From the cell containing the given text, extract its center point as [X, Y] coordinate. 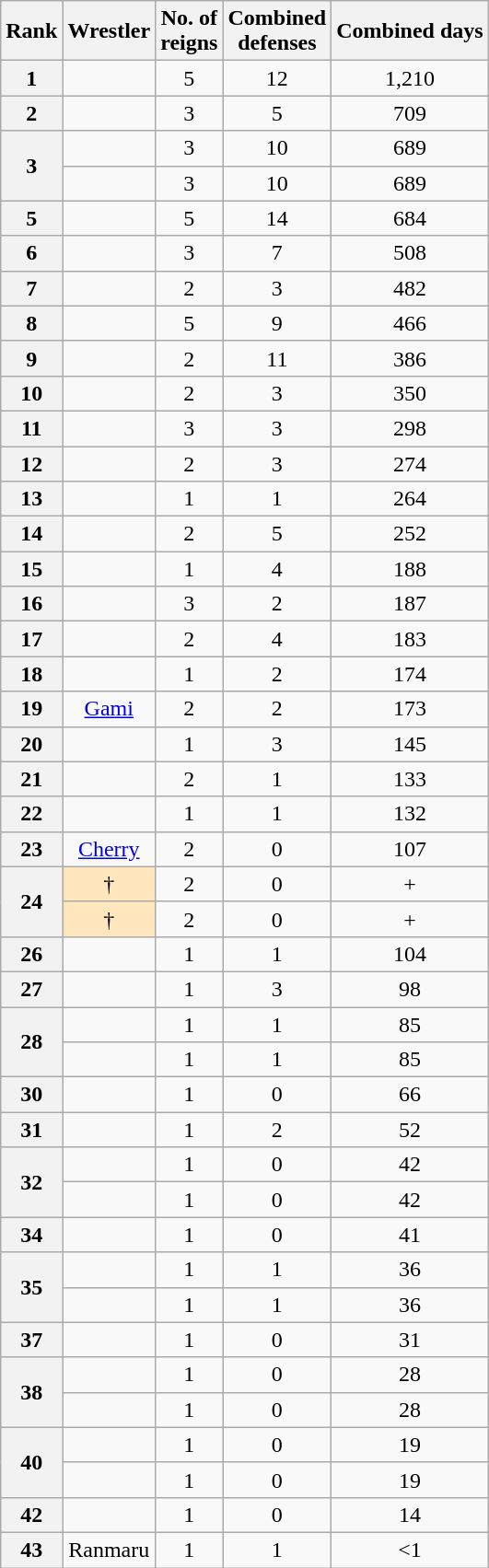
98 [410, 989]
37 [31, 1340]
13 [31, 499]
145 [410, 744]
23 [31, 849]
27 [31, 989]
173 [410, 709]
16 [31, 604]
52 [410, 1130]
Gami [109, 709]
17 [31, 639]
298 [410, 428]
43 [31, 1550]
466 [410, 323]
<1 [410, 1550]
187 [410, 604]
Combineddefenses [277, 31]
34 [31, 1235]
183 [410, 639]
30 [31, 1095]
15 [31, 569]
Cherry [109, 849]
188 [410, 569]
Rank [31, 31]
508 [410, 253]
104 [410, 954]
24 [31, 901]
1,210 [410, 78]
40 [31, 1462]
18 [31, 674]
38 [31, 1392]
26 [31, 954]
21 [31, 779]
8 [31, 323]
32 [31, 1182]
22 [31, 814]
Wrestler [109, 31]
66 [410, 1095]
274 [410, 463]
41 [410, 1235]
Combined days [410, 31]
No. ofreigns [190, 31]
264 [410, 499]
684 [410, 218]
20 [31, 744]
482 [410, 288]
174 [410, 674]
133 [410, 779]
350 [410, 393]
6 [31, 253]
252 [410, 534]
Ranmaru [109, 1550]
709 [410, 113]
386 [410, 358]
107 [410, 849]
35 [31, 1287]
132 [410, 814]
